Scan for the cell matching the given text and deliver its [X, Y] coordinate at center. 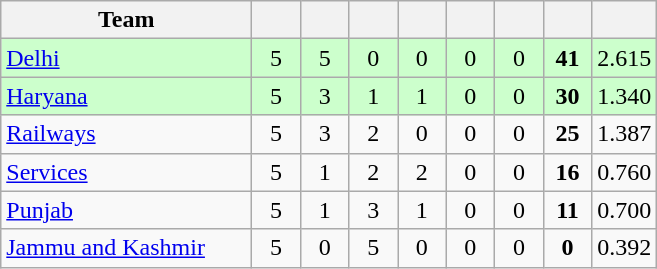
0.392 [624, 248]
Punjab [126, 210]
Haryana [126, 96]
30 [568, 96]
41 [568, 58]
Delhi [126, 58]
Team [126, 20]
0.700 [624, 210]
16 [568, 172]
25 [568, 134]
Railways [126, 134]
Jammu and Kashmir [126, 248]
2.615 [624, 58]
11 [568, 210]
1.387 [624, 134]
Services [126, 172]
0.760 [624, 172]
1.340 [624, 96]
